Return the (x, y) coordinate for the center point of the cell that contains the specified text.  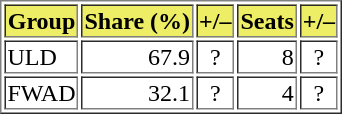
32.1 (138, 92)
Seats (266, 20)
67.9 (138, 56)
FWAD (41, 92)
4 (266, 92)
8 (266, 56)
Group (41, 20)
ULD (41, 56)
Share (%) (138, 20)
